Extract the (X, Y) coordinate from the center of the cell holding the provided text.  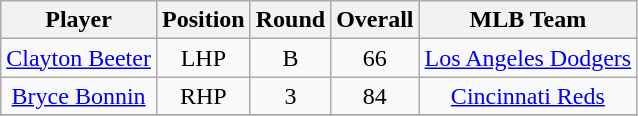
RHP (203, 96)
B (290, 58)
Position (203, 20)
Cincinnati Reds (528, 96)
MLB Team (528, 20)
66 (375, 58)
Clayton Beeter (79, 58)
84 (375, 96)
Bryce Bonnin (79, 96)
3 (290, 96)
Overall (375, 20)
Player (79, 20)
Los Angeles Dodgers (528, 58)
Round (290, 20)
LHP (203, 58)
